For the text-containing cell, return its midpoint in (x, y) coordinate format. 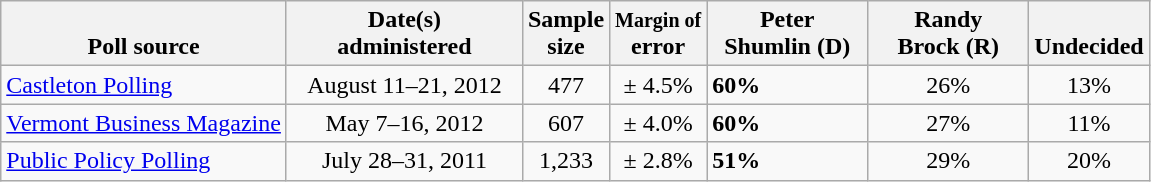
Date(s)administered (404, 34)
± 4.0% (658, 123)
13% (1089, 85)
11% (1089, 123)
29% (948, 161)
August 11–21, 2012 (404, 85)
607 (566, 123)
Public Policy Polling (144, 161)
Undecided (1089, 34)
May 7–16, 2012 (404, 123)
51% (788, 161)
± 4.5% (658, 85)
Samplesize (566, 34)
July 28–31, 2011 (404, 161)
27% (948, 123)
± 2.8% (658, 161)
Vermont Business Magazine (144, 123)
26% (948, 85)
1,233 (566, 161)
Margin oferror (658, 34)
Poll source (144, 34)
PeterShumlin (D) (788, 34)
477 (566, 85)
20% (1089, 161)
RandyBrock (R) (948, 34)
Castleton Polling (144, 85)
